Pinpoint the cell where the given text exists, returning its (X, Y) midpoint coordinate. 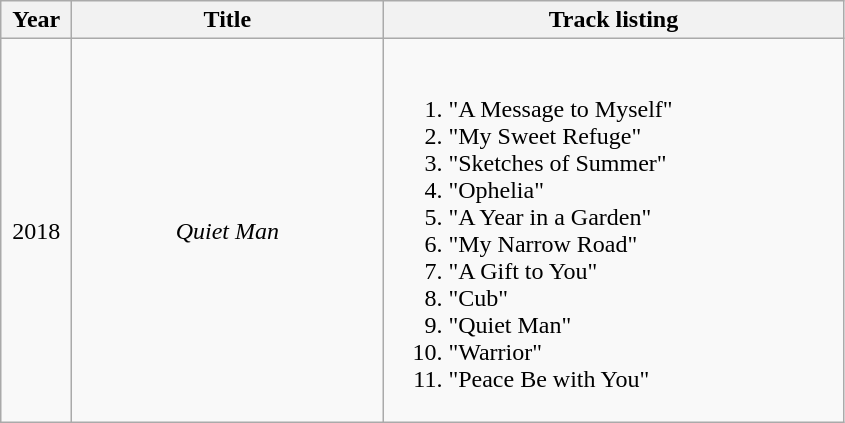
Quiet Man (228, 230)
Title (228, 20)
Track listing (614, 20)
2018 (36, 230)
Year (36, 20)
